Find where the given text appears and provide that cell's center as [X, Y] coordinate. 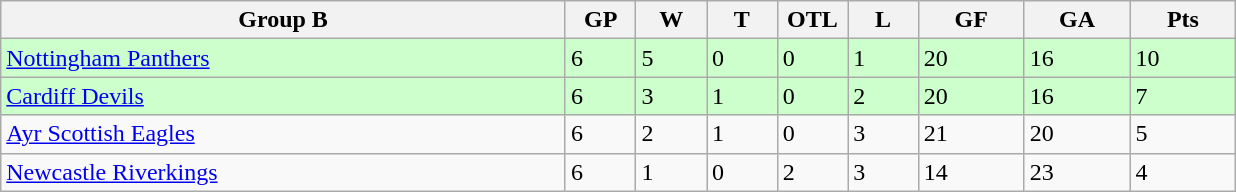
23 [1077, 172]
Group B [284, 20]
Cardiff Devils [284, 96]
4 [1183, 172]
T [742, 20]
Pts [1183, 20]
L [884, 20]
Nottingham Panthers [284, 58]
10 [1183, 58]
GP [600, 20]
GA [1077, 20]
W [672, 20]
21 [971, 134]
Ayr Scottish Eagles [284, 134]
Newcastle Riverkings [284, 172]
GF [971, 20]
14 [971, 172]
OTL [812, 20]
7 [1183, 96]
